Capture the cell that displays the provided text and extract its (X, Y) central coordinate. 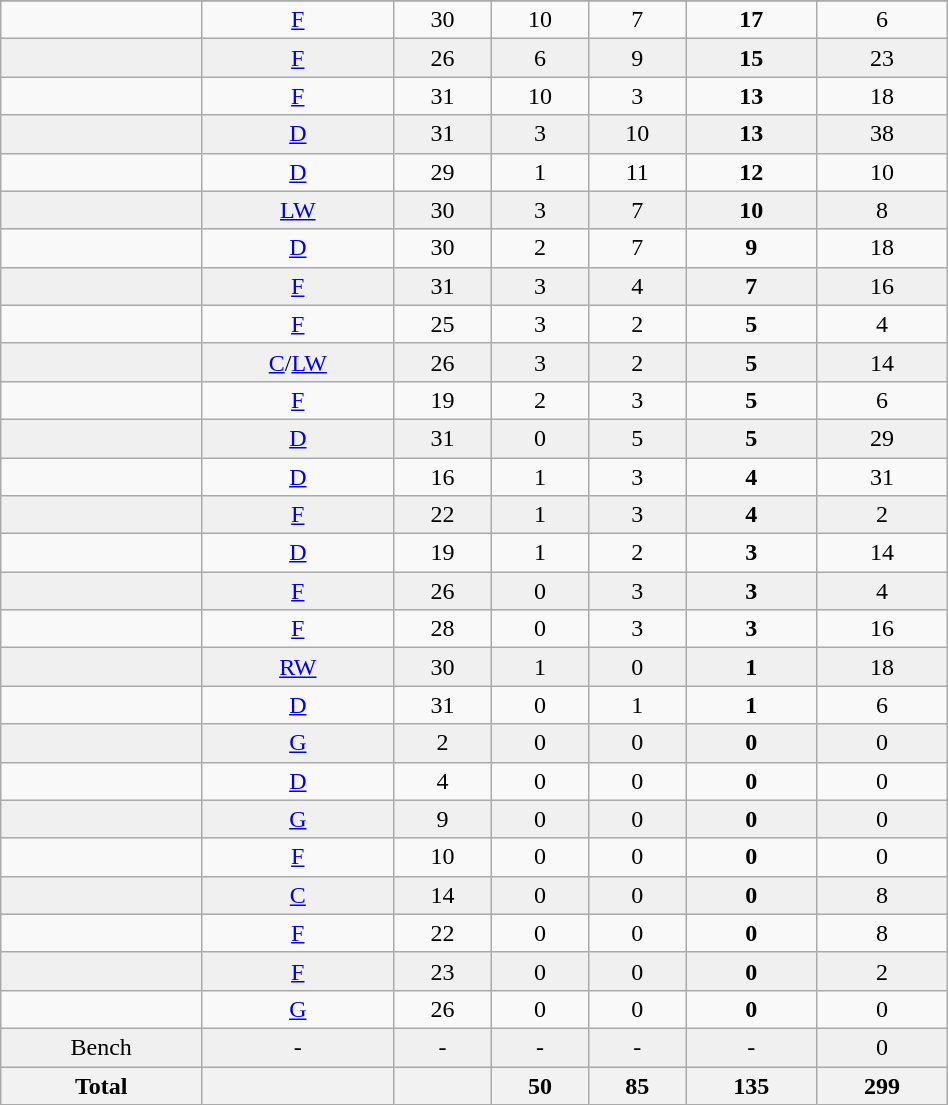
15 (752, 58)
38 (882, 134)
28 (442, 629)
LW (298, 210)
RW (298, 667)
17 (752, 20)
11 (638, 172)
Total (102, 1085)
85 (638, 1085)
12 (752, 172)
C (298, 895)
135 (752, 1085)
C/LW (298, 362)
50 (540, 1085)
299 (882, 1085)
25 (442, 324)
Bench (102, 1047)
